Find where the given text appears and provide that cell's center as (X, Y) coordinate. 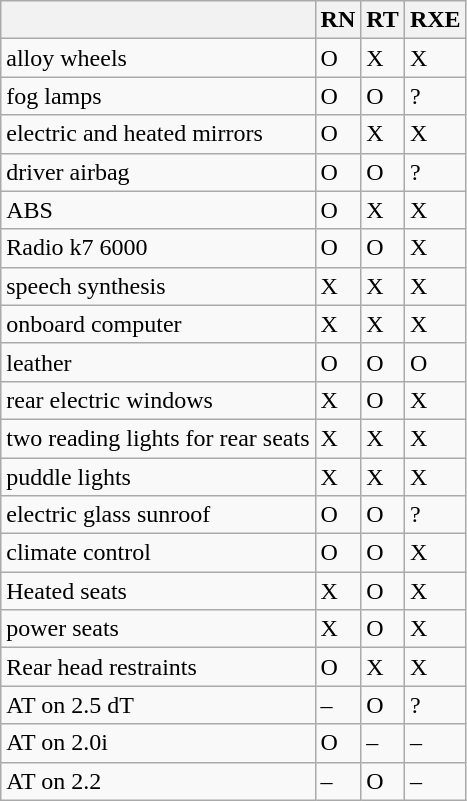
RT (383, 20)
ABS (158, 210)
alloy wheels (158, 58)
speech synthesis (158, 286)
fog lamps (158, 96)
RXE (435, 20)
electric and heated mirrors (158, 134)
Radio k7 6000 (158, 248)
driver airbag (158, 172)
climate control (158, 553)
rear electric windows (158, 400)
AT on 2.5 dT (158, 705)
Rear head restraints (158, 667)
leather (158, 362)
power seats (158, 629)
two reading lights for rear seats (158, 438)
AT on 2.0i (158, 743)
puddle lights (158, 477)
onboard computer (158, 324)
Heated seats (158, 591)
electric glass sunroof (158, 515)
RN (338, 20)
AT on 2.2 (158, 781)
